Return the [X, Y] coordinate for the center point of the cell that contains the specified text.  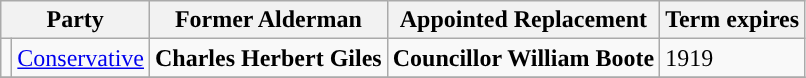
Conservative [81, 58]
Councillor William Boote [523, 58]
Appointed Replacement [523, 20]
1919 [732, 58]
Former Alderman [269, 20]
Term expires [732, 20]
Charles Herbert Giles [269, 58]
Party [76, 20]
